Search for the cell housing the specified text and yield its [X, Y] center coordinate. 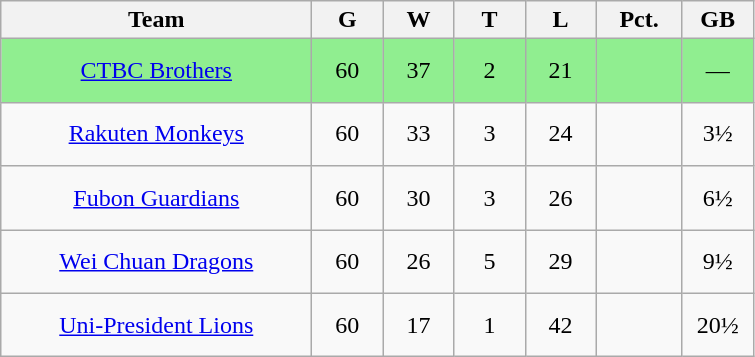
9½ [718, 262]
30 [418, 198]
5 [490, 262]
24 [560, 134]
— [718, 71]
Uni-President Lions [156, 325]
Fubon Guardians [156, 198]
Pct. [639, 20]
T [490, 20]
Team [156, 20]
G [348, 20]
1 [490, 325]
21 [560, 71]
3½ [718, 134]
6½ [718, 198]
20½ [718, 325]
W [418, 20]
2 [490, 71]
Wei Chuan Dragons [156, 262]
CTBC Brothers [156, 71]
42 [560, 325]
GB [718, 20]
37 [418, 71]
L [560, 20]
Rakuten Monkeys [156, 134]
29 [560, 262]
17 [418, 325]
33 [418, 134]
